Determine the (X, Y) coordinate at the center of the cell enclosing the given text.  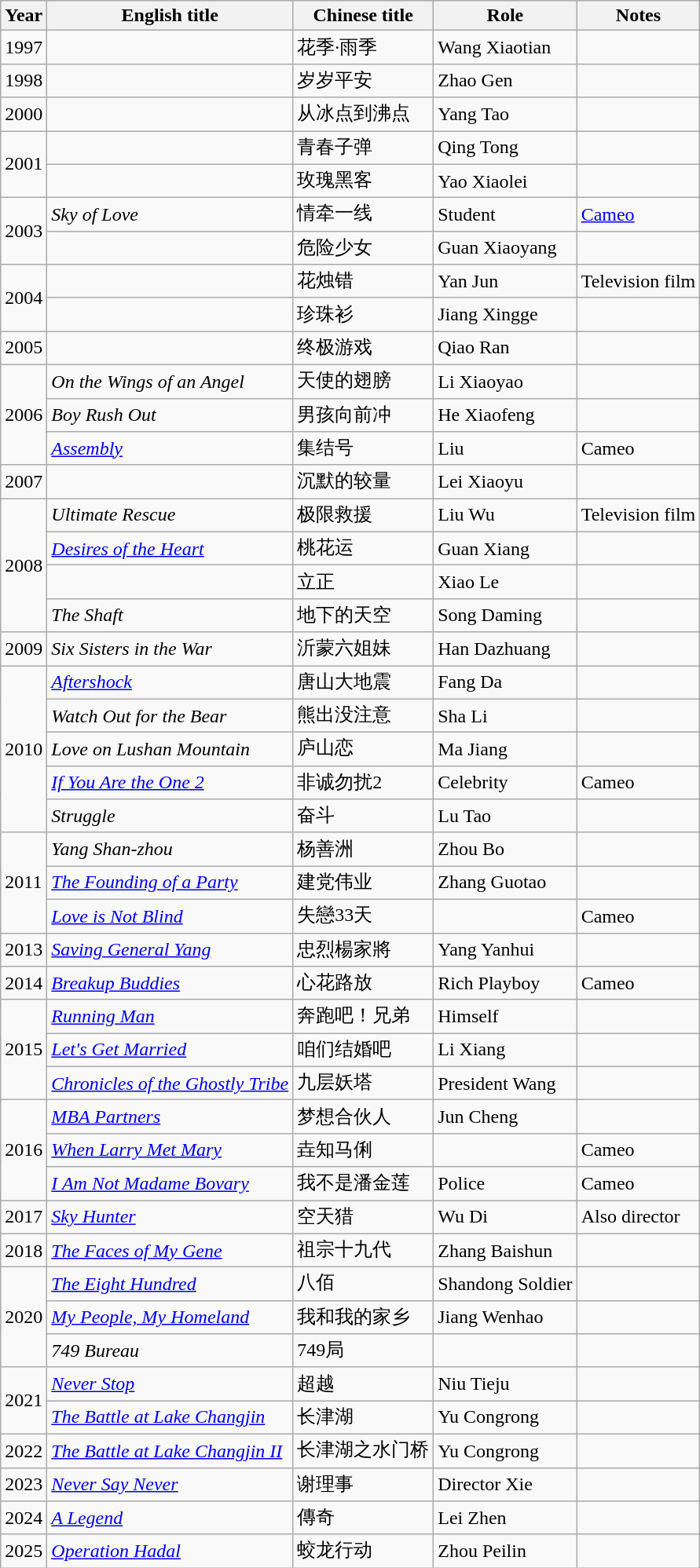
The Battle at Lake Changjin II (170, 1451)
Struggle (170, 817)
Let's Get Married (170, 1051)
2007 (24, 482)
谢理事 (363, 1484)
Jiang Xingge (505, 314)
2006 (24, 415)
Yang Shan-zhou (170, 850)
Ma Jiang (505, 749)
立正 (363, 583)
2020 (24, 1318)
Himself (505, 1016)
Ultimate Rescue (170, 515)
Zhao Gen (505, 80)
Never Stop (170, 1383)
2009 (24, 649)
2024 (24, 1519)
2003 (24, 231)
Role (505, 16)
熊出没注意 (363, 716)
My People, My Homeland (170, 1318)
长津湖之水门桥 (363, 1451)
超越 (363, 1383)
Guan Xiang (505, 548)
失戀33天 (363, 916)
I Am Not Madame Bovary (170, 1184)
奋斗 (363, 817)
花季·雨季 (363, 47)
2011 (24, 883)
祖宗十九代 (363, 1250)
Wang Xiaotian (505, 47)
2014 (24, 983)
蛟龙行动 (363, 1552)
Love on Lushan Mountain (170, 749)
The Faces of My Gene (170, 1250)
2010 (24, 749)
The Eight Hundred (170, 1285)
Student (505, 215)
Yang Tao (505, 115)
Lei Xiaoyu (505, 482)
垚知马俐 (363, 1150)
Aftershock (170, 683)
Lei Zhen (505, 1519)
Assembly (170, 449)
梦想合伙人 (363, 1117)
Zhang Baishun (505, 1250)
Desires of the Heart (170, 548)
2017 (24, 1217)
Police (505, 1184)
Qiao Ran (505, 349)
Niu Tieju (505, 1383)
2008 (24, 565)
2013 (24, 950)
A Legend (170, 1519)
2001 (24, 163)
Love is Not Blind (170, 916)
Yang Yanhui (505, 950)
Sha Li (505, 716)
天使的翅膀 (363, 382)
English title (170, 16)
Boy Rush Out (170, 415)
Breakup Buddies (170, 983)
地下的天空 (363, 616)
沉默的较量 (363, 482)
2015 (24, 1050)
沂蒙六姐妹 (363, 649)
Watch Out for the Bear (170, 716)
Sky of Love (170, 215)
Never Say Never (170, 1484)
花烛错 (363, 281)
Qing Tong (505, 148)
Jiang Wenhao (505, 1318)
1998 (24, 80)
Liu Wu (505, 515)
Jun Cheng (505, 1117)
Li Xiaoyao (505, 382)
心花路放 (363, 983)
Zhou Bo (505, 850)
749局 (363, 1351)
Rich Playboy (505, 983)
珍珠衫 (363, 314)
桃花运 (363, 548)
Director Xie (505, 1484)
Zhang Guotao (505, 883)
唐山大地震 (363, 683)
长津湖 (363, 1418)
Running Man (170, 1016)
庐山恋 (363, 749)
Fang Da (505, 683)
终极游戏 (363, 349)
Song Daming (505, 616)
男孩向前冲 (363, 415)
749 Bureau (170, 1351)
2025 (24, 1552)
危险少女 (363, 248)
岁岁平安 (363, 80)
The Battle at Lake Changjin (170, 1418)
Lu Tao (505, 817)
On the Wings of an Angel (170, 382)
He Xiaofeng (505, 415)
Sky Hunter (170, 1217)
奔跑吧！兄弟 (363, 1016)
The Shaft (170, 616)
咱们结婚吧 (363, 1051)
Xiao Le (505, 583)
2018 (24, 1250)
Han Dazhuang (505, 649)
1997 (24, 47)
Shandong Soldier (505, 1285)
从冰点到沸点 (363, 115)
President Wang (505, 1084)
玫瑰黑客 (363, 181)
空天猎 (363, 1217)
我不是潘金莲 (363, 1184)
2004 (24, 298)
情牵一线 (363, 215)
建党伟业 (363, 883)
Also director (638, 1217)
Chinese title (363, 16)
2022 (24, 1451)
Saving General Yang (170, 950)
Guan Xiaoyang (505, 248)
Chronicles of the Ghostly Tribe (170, 1084)
2021 (24, 1401)
Notes (638, 16)
我和我的家乡 (363, 1318)
2016 (24, 1150)
Operation Hadal (170, 1552)
极限救援 (363, 515)
2000 (24, 115)
Yan Jun (505, 281)
2005 (24, 349)
集结号 (363, 449)
八佰 (363, 1285)
九层妖塔 (363, 1084)
非诚勿扰2 (363, 782)
Celebrity (505, 782)
忠烈楊家將 (363, 950)
Yao Xiaolei (505, 181)
MBA Partners (170, 1117)
Wu Di (505, 1217)
2023 (24, 1484)
傳奇 (363, 1519)
If You Are the One 2 (170, 782)
杨善洲 (363, 850)
Liu (505, 449)
Six Sisters in the War (170, 649)
The Founding of a Party (170, 883)
青春子弹 (363, 148)
When Larry Met Mary (170, 1150)
Year (24, 16)
Li Xiang (505, 1051)
Zhou Peilin (505, 1552)
